Find where the given text appears and provide that cell's center as [X, Y] coordinate. 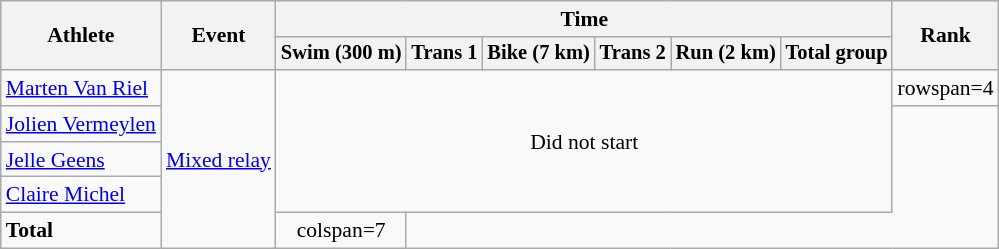
Did not start [584, 141]
colspan=7 [341, 231]
Time [584, 19]
Swim (300 m) [341, 54]
Total group [837, 54]
rowspan=4 [945, 88]
Athlete [81, 36]
Trans 1 [444, 54]
Total [81, 231]
Bike (7 km) [538, 54]
Run (2 km) [726, 54]
Claire Michel [81, 195]
Trans 2 [633, 54]
Marten Van Riel [81, 88]
Rank [945, 36]
Mixed relay [218, 159]
Jelle Geens [81, 160]
Jolien Vermeylen [81, 124]
Event [218, 36]
